Output the [X, Y] coordinate of the center of the cell containing the given text.  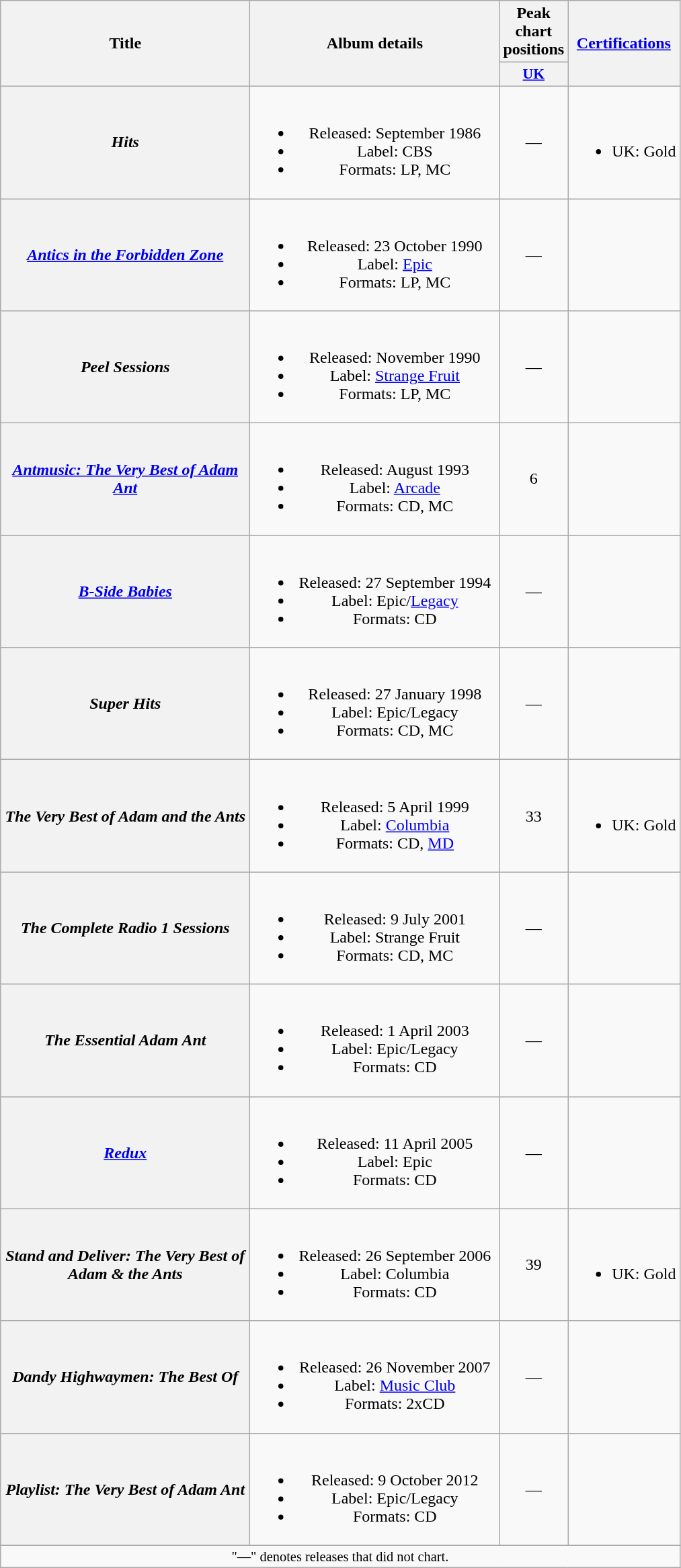
Released: 27 January 1998Label: Epic/LegacyFormats: CD, MC [375, 704]
6 [534, 480]
"—" denotes releases that did not chart. [340, 1557]
The Essential Adam Ant [125, 1040]
Antics in the Forbidden Zone [125, 255]
Certifications [624, 44]
Album details [375, 44]
UK [534, 75]
Released: 26 September 2006Label: ColumbiaFormats: CD [375, 1264]
Hits [125, 142]
33 [534, 816]
Redux [125, 1153]
Released: 27 September 1994Label: Epic/LegacyFormats: CD [375, 591]
Released: 23 October 1990Label: EpicFormats: LP, MC [375, 255]
Stand and Deliver: The Very Best of Adam & the Ants [125, 1264]
Playlist: The Very Best of Adam Ant [125, 1489]
Released: 5 April 1999Label: ColumbiaFormats: CD, MD [375, 816]
Super Hits [125, 704]
Released: 9 October 2012Label: Epic/LegacyFormats: CD [375, 1489]
Released: 9 July 2001Label: Strange FruitFormats: CD, MC [375, 928]
Released: 1 April 2003Label: Epic/LegacyFormats: CD [375, 1040]
Released: November 1990Label: Strange FruitFormats: LP, MC [375, 367]
Dandy Highwaymen: The Best Of [125, 1377]
Released: 26 November 2007Label: Music ClubFormats: 2xCD [375, 1377]
B-Side Babies [125, 591]
Released: 11 April 2005Label: EpicFormats: CD [375, 1153]
The Complete Radio 1 Sessions [125, 928]
Released: September 1986Label: CBSFormats: LP, MC [375, 142]
Antmusic: The Very Best of Adam Ant [125, 480]
Peak chart positions [534, 32]
Title [125, 44]
Peel Sessions [125, 367]
Released: August 1993Label: ArcadeFormats: CD, MC [375, 480]
39 [534, 1264]
The Very Best of Adam and the Ants [125, 816]
